Detect which cell encompasses the target text, then output its [x, y] center coordinate. 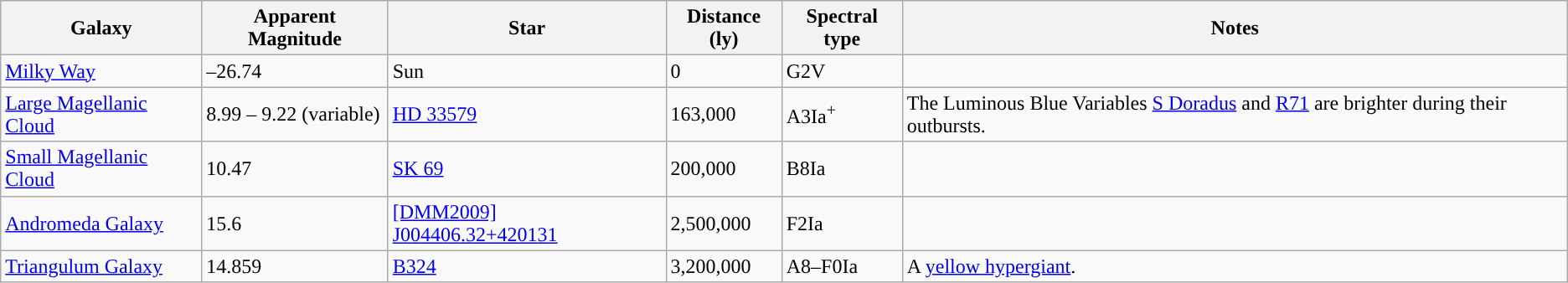
3,200,000 [724, 266]
Sun [527, 71]
Distance (ly) [724, 28]
0 [724, 71]
2,500,000 [724, 223]
Triangulum Galaxy [101, 266]
A8–F0Ia [842, 266]
F2Ia [842, 223]
SK 69 [527, 169]
15.6 [295, 223]
Spectral type [842, 28]
HD 33579 [527, 114]
200,000 [724, 169]
Apparent Magnitude [295, 28]
Large Magellanic Cloud [101, 114]
A yellow hypergiant. [1235, 266]
B8Ia [842, 169]
Galaxy [101, 28]
Milky Way [101, 71]
14.859 [295, 266]
G2V [842, 71]
Notes [1235, 28]
A3Ia+ [842, 114]
[DMM2009] J004406.32+420131 [527, 223]
–26.74 [295, 71]
8.99 – 9.22 (variable) [295, 114]
Andromeda Galaxy [101, 223]
The Luminous Blue Variables S Doradus and R71 are brighter during their outbursts. [1235, 114]
Small Magellanic Cloud [101, 169]
10.47 [295, 169]
163,000 [724, 114]
B324 [527, 266]
Star [527, 28]
